Scan for the cell matching the given text and deliver its (X, Y) coordinate at center. 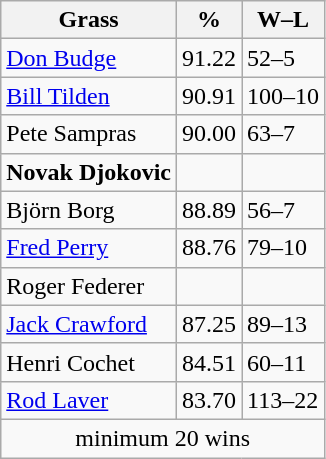
Rod Laver (89, 400)
Don Budge (89, 58)
79–10 (284, 248)
90.00 (208, 134)
113–22 (284, 400)
100–10 (284, 96)
52–5 (284, 58)
89–13 (284, 324)
Pete Sampras (89, 134)
91.22 (208, 58)
90.91 (208, 96)
83.70 (208, 400)
W–L (284, 20)
88.89 (208, 210)
minimum 20 wins (163, 438)
Jack Crawford (89, 324)
Grass (89, 20)
Bill Tilden (89, 96)
56–7 (284, 210)
Henri Cochet (89, 362)
87.25 (208, 324)
84.51 (208, 362)
Björn Borg (89, 210)
60–11 (284, 362)
Roger Federer (89, 286)
% (208, 20)
Fred Perry (89, 248)
63–7 (284, 134)
88.76 (208, 248)
Novak Djokovic (89, 172)
